From the cell containing the given text, extract its center point as (X, Y) coordinate. 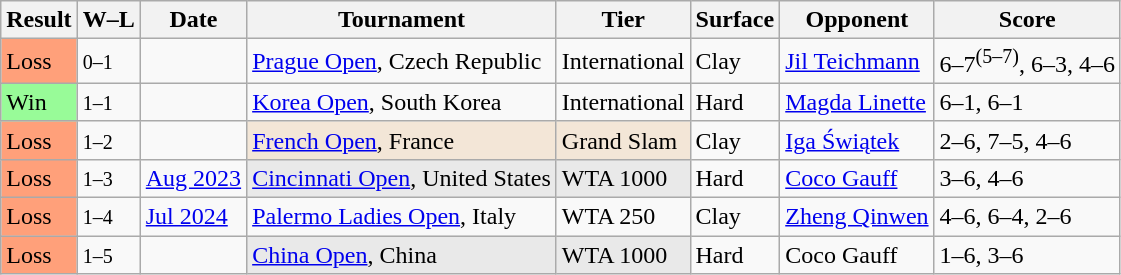
Grand Slam (623, 140)
6–1, 6–1 (1027, 102)
2–6, 7–5, 4–6 (1027, 140)
1–4 (108, 217)
Jil Teichmann (857, 62)
1–5 (108, 255)
W–L (108, 20)
Palermo Ladies Open, Italy (402, 217)
Tournament (402, 20)
Iga Świątek (857, 140)
Prague Open, Czech Republic (402, 62)
Magda Linette (857, 102)
Cincinnati Open, United States (402, 178)
6–7(5–7), 6–3, 4–6 (1027, 62)
1–2 (108, 140)
Date (193, 20)
3–6, 4–6 (1027, 178)
Aug 2023 (193, 178)
China Open, China (402, 255)
Opponent (857, 20)
1–6, 3–6 (1027, 255)
French Open, France (402, 140)
4–6, 6–4, 2–6 (1027, 217)
0–1 (108, 62)
Surface (735, 20)
1–3 (108, 178)
Jul 2024 (193, 217)
Zheng Qinwen (857, 217)
WTA 250 (623, 217)
Korea Open, South Korea (402, 102)
Result (39, 20)
Score (1027, 20)
Tier (623, 20)
1–1 (108, 102)
Win (39, 102)
